Determine the (X, Y) coordinate at the center of the cell enclosing the given text.  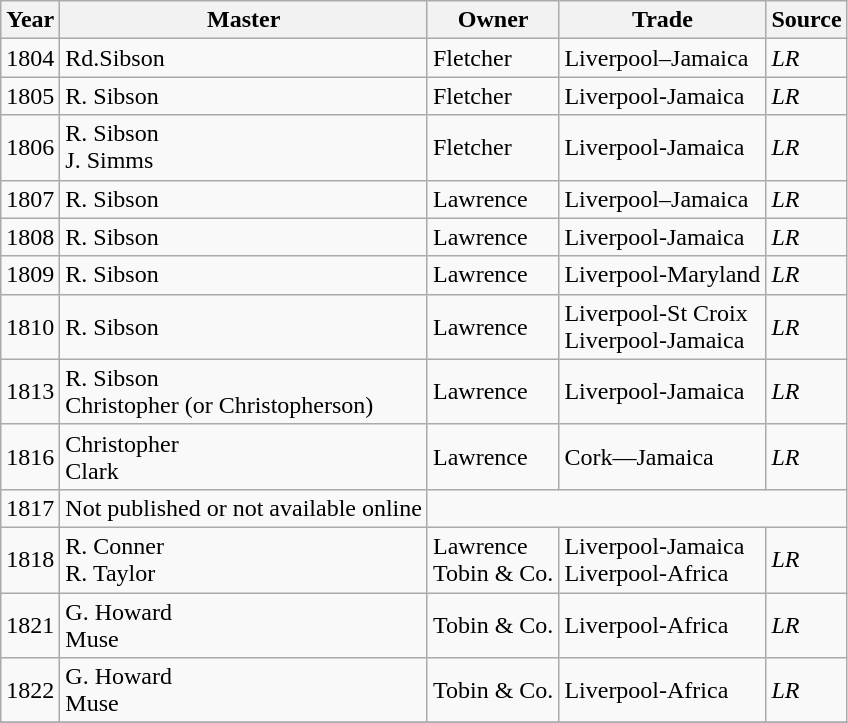
1818 (30, 560)
1809 (30, 275)
R. ConnerR. Taylor (244, 560)
1810 (30, 326)
1813 (30, 392)
1816 (30, 456)
ChristopherClark (244, 456)
LawrenceTobin & Co. (492, 560)
Owner (492, 20)
R. SibsonJ. Simms (244, 148)
Cork—Jamaica (662, 456)
Liverpool-JamaicaLiverpool-Africa (662, 560)
1822 (30, 690)
Source (806, 20)
Master (244, 20)
Not published or not available online (244, 508)
R. SibsonChristopher (or Christopherson) (244, 392)
Liverpool-Maryland (662, 275)
Trade (662, 20)
1804 (30, 58)
1821 (30, 624)
Liverpool-St CroixLiverpool-Jamaica (662, 326)
1805 (30, 96)
1817 (30, 508)
Rd.Sibson (244, 58)
1807 (30, 199)
1806 (30, 148)
Year (30, 20)
1808 (30, 237)
